Output the [X, Y] coordinate of the center of the cell containing the given text.  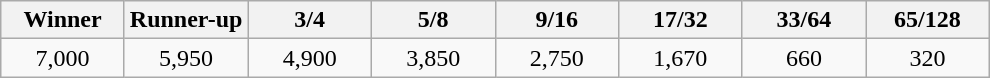
5/8 [433, 20]
3/4 [310, 20]
7,000 [63, 58]
1,670 [681, 58]
2,750 [557, 58]
660 [804, 58]
65/128 [928, 20]
3,850 [433, 58]
5,950 [186, 58]
4,900 [310, 58]
17/32 [681, 20]
320 [928, 58]
33/64 [804, 20]
Winner [63, 20]
Runner-up [186, 20]
9/16 [557, 20]
